Return [X, Y] of the center of cell containing provided text 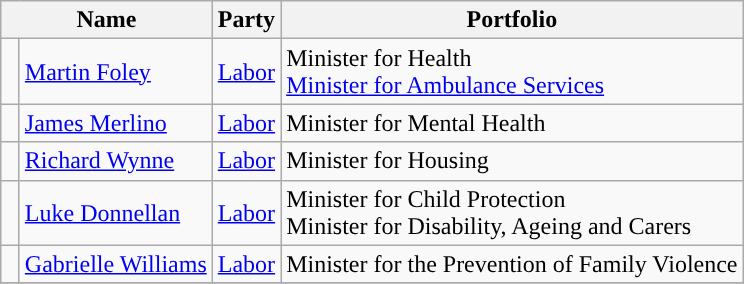
Martin Foley [116, 72]
Party [246, 20]
Name [107, 20]
James Merlino [116, 123]
Minister for HealthMinister for Ambulance Services [512, 72]
Gabrielle Williams [116, 264]
Minister for Mental Health [512, 123]
Minister for the Prevention of Family Violence [512, 264]
Portfolio [512, 20]
Luke Donnellan [116, 212]
Minister for Housing [512, 161]
Minister for Child Protection Minister for Disability, Ageing and Carers [512, 212]
Richard Wynne [116, 161]
